From the cell containing the given text, extract its center point as (x, y) coordinate. 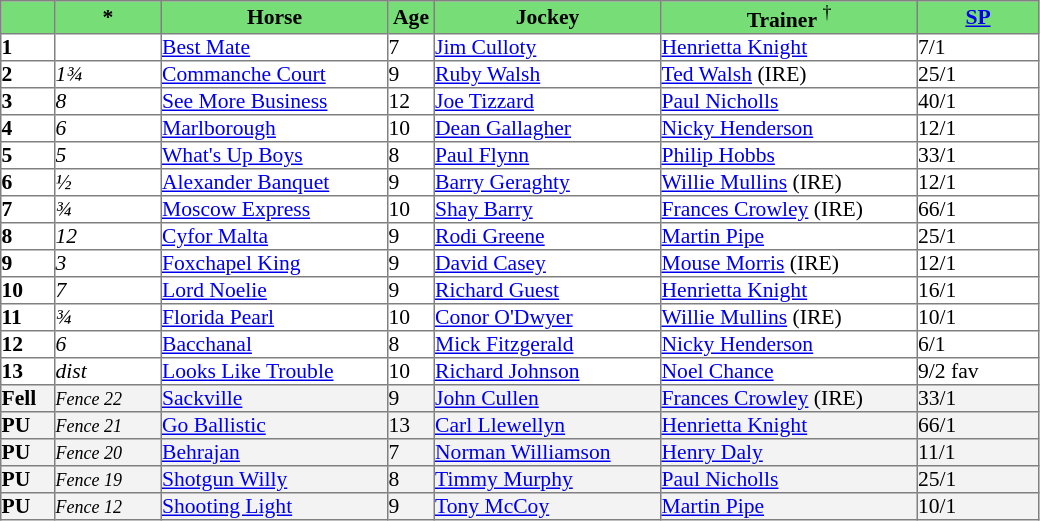
Go Ballistic (274, 424)
16/1 (978, 290)
Lord Noelie (274, 290)
Rodi Greene (547, 236)
9/2 fav (978, 370)
Age (411, 18)
40/1 (978, 100)
Looks Like Trouble (274, 370)
Carl Llewellyn (547, 424)
6/1 (978, 344)
Dean Gallagher (547, 128)
Bacchanal (274, 344)
11/1 (978, 452)
Behrajan (274, 452)
Moscow Express (274, 208)
1 (28, 46)
Tony McCoy (547, 506)
Fell (28, 398)
Joe Tizzard (547, 100)
Cyfor Malta (274, 236)
SP (978, 18)
Barry Geraghty (547, 182)
Philip Hobbs (789, 154)
Richard Johnson (547, 370)
Shay Barry (547, 208)
Richard Guest (547, 290)
Ted Walsh (IRE) (789, 74)
11 (28, 316)
Alexander Banquet (274, 182)
Henry Daly (789, 452)
Best Mate (274, 46)
Trainer † (789, 18)
dist (108, 370)
Commanche Court (274, 74)
Shooting Light (274, 506)
4 (28, 128)
7/1 (978, 46)
Fence 21 (108, 424)
Foxchapel King (274, 262)
Jim Culloty (547, 46)
Jockey (547, 18)
What's Up Boys (274, 154)
Shotgun Willy (274, 478)
Ruby Walsh (547, 74)
John Cullen (547, 398)
Paul Flynn (547, 154)
See More Business (274, 100)
½ (108, 182)
* (108, 18)
Norman Williamson (547, 452)
David Casey (547, 262)
Sackville (274, 398)
2 (28, 74)
Fence 22 (108, 398)
Marlborough (274, 128)
Horse (274, 18)
Timmy Murphy (547, 478)
1¾ (108, 74)
Fence 12 (108, 506)
Mouse Morris (IRE) (789, 262)
Fence 20 (108, 452)
Conor O'Dwyer (547, 316)
Fence 19 (108, 478)
Noel Chance (789, 370)
Mick Fitzgerald (547, 344)
Florida Pearl (274, 316)
